Extract the [x, y] coordinate from the center of the cell holding the provided text.  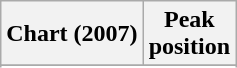
Peakposition [189, 34]
Chart (2007) [72, 34]
